Locate the cell with the specified text and output its [X, Y] center coordinate. 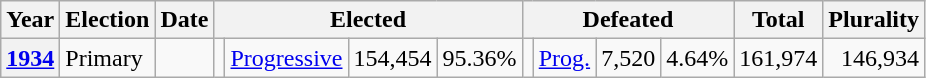
Primary [108, 58]
146,934 [874, 58]
154,454 [392, 58]
Defeated [628, 20]
Prog. [564, 58]
Progressive [286, 58]
7,520 [628, 58]
Total [778, 20]
Elected [368, 20]
4.64% [698, 58]
161,974 [778, 58]
1934 [30, 58]
95.36% [480, 58]
Date [184, 20]
Plurality [874, 20]
Election [108, 20]
Year [30, 20]
